Pinpoint the cell where the given text exists, returning its [X, Y] midpoint coordinate. 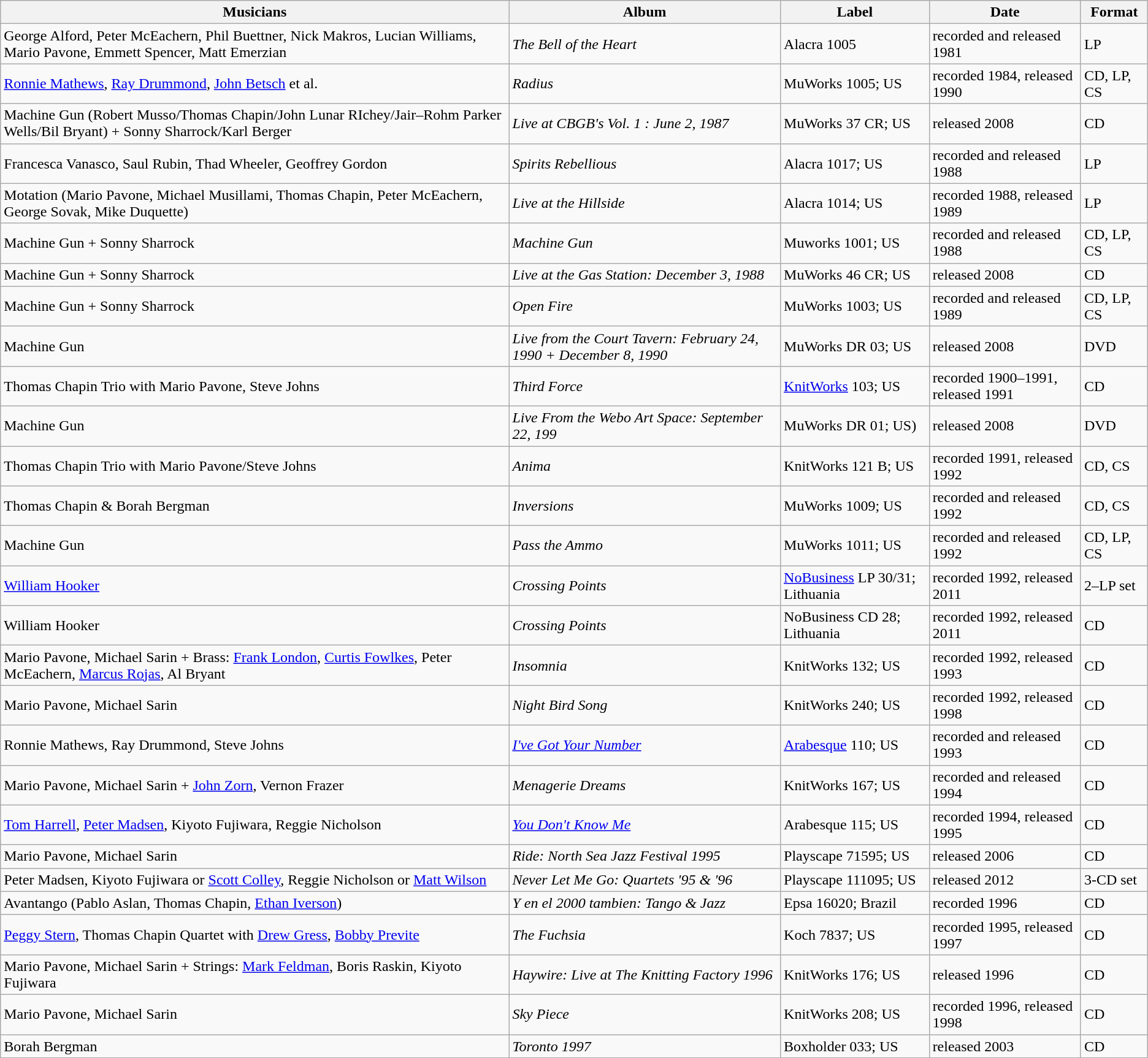
recorded 1992, released 1998 [1005, 705]
KnitWorks 132; US [855, 666]
Muworks 1001; US [855, 243]
Album [645, 12]
Open Fire [645, 306]
Inversions [645, 506]
Toronto 1997 [645, 1046]
MuWorks 37 CR; US [855, 124]
released 2003 [1005, 1046]
Playscape 111095; US [855, 880]
Date [1005, 12]
Epsa 16020; Brazil [855, 903]
MuWorks DR 03; US [855, 346]
Avantango (Pablo Aslan, Thomas Chapin, Ethan Iverson) [255, 903]
Boxholder 033; US [855, 1046]
recorded 1900–1991, released 1991 [1005, 386]
KnitWorks 103; US [855, 386]
Peggy Stern, Thomas Chapin Quartet with Drew Gress, Bobby Previte [255, 934]
MuWorks DR 01; US) [855, 425]
Francesca Vanasco, Saul Rubin, Thad Wheeler, Geoffrey Gordon [255, 163]
recorded and released 1989 [1005, 306]
Format [1114, 12]
Mario Pavone, Michael Sarin + John Zorn, Vernon Frazer [255, 785]
Thomas Chapin Trio with Mario Pavone/Steve Johns [255, 466]
released 1996 [1005, 975]
Arabesque 110; US [855, 745]
Label [855, 12]
released 2012 [1005, 880]
Spirits Rebellious [645, 163]
Menagerie Dreams [645, 785]
recorded and released 1981 [1005, 44]
KnitWorks 176; US [855, 975]
I've Got Your Number [645, 745]
recorded 1996, released 1998 [1005, 1014]
Anima [645, 466]
KnitWorks 208; US [855, 1014]
Thomas Chapin Trio with Mario Pavone, Steve Johns [255, 386]
Y en el 2000 tambien: Tango & Jazz [645, 903]
Alacra 1014; US [855, 204]
The Fuchsia [645, 934]
Insomnia [645, 666]
Machine Gun (Robert Musso/Thomas Chapin/John Lunar RIchey/Jair–Rohm Parker Wells/Bil Bryant) + Sonny Sharrock/Karl Berger [255, 124]
recorded 1995, released 1997 [1005, 934]
Ronnie Mathews, Ray Drummond, John Betsch et al. [255, 83]
MuWorks 1009; US [855, 506]
recorded 1988, released 1989 [1005, 204]
recorded and released 1994 [1005, 785]
MuWorks 1003; US [855, 306]
Alacra 1005 [855, 44]
KnitWorks 167; US [855, 785]
MuWorks 1005; US [855, 83]
Alacra 1017; US [855, 163]
recorded 1992, released 1993 [1005, 666]
Pass the Ammo [645, 546]
Live From the Webo Art Space: September 22, 199 [645, 425]
recorded 1996 [1005, 903]
Sky Piece [645, 1014]
Playscape 71595; US [855, 856]
Never Let Me Go: Quartets '95 & '96 [645, 880]
Mario Pavone, Michael Sarin + Brass: Frank London, Curtis Fowlkes, Peter McEachern, Marcus Rojas, Al Bryant [255, 666]
Arabesque 115; US [855, 825]
Radius [645, 83]
recorded and released 1993 [1005, 745]
Koch 7837; US [855, 934]
Night Bird Song [645, 705]
Live at the Gas Station: December 3, 1988 [645, 275]
Ronnie Mathews, Ray Drummond, Steve Johns [255, 745]
recorded 1984, released 1990 [1005, 83]
2–LP set [1114, 586]
Motation (Mario Pavone, Michael Musillami, Thomas Chapin, Peter McEachern, George Sovak, Mike Duquette) [255, 204]
MuWorks 1011; US [855, 546]
The Bell of the Heart [645, 44]
Ride: North Sea Jazz Festival 1995 [645, 856]
Mario Pavone, Michael Sarin + Strings: Mark Feldman, Boris Raskin, Kiyoto Fujiwara [255, 975]
3-CD set [1114, 880]
KnitWorks 240; US [855, 705]
Peter Madsen, Kiyoto Fujiwara or Scott Colley, Reggie Nicholson or Matt Wilson [255, 880]
George Alford, Peter McEachern, Phil Buettner, Nick Makros, Lucian Williams, Mario Pavone, Emmett Spencer, Matt Emerzian [255, 44]
Thomas Chapin & Borah Bergman [255, 506]
You Don't Know Me [645, 825]
Haywire: Live at The Knitting Factory 1996 [645, 975]
MuWorks 46 CR; US [855, 275]
Live from the Court Tavern: February 24, 1990 + December 8, 1990 [645, 346]
KnitWorks 121 B; US [855, 466]
Musicians [255, 12]
NoBusiness LP 30/31; Lithuania [855, 586]
NoBusiness CD 28; Lithuania [855, 625]
Live at the Hillside [645, 204]
Live at CBGB's Vol. 1 : June 2, 1987 [645, 124]
recorded 1991, released 1992 [1005, 466]
recorded 1994, released 1995 [1005, 825]
Third Force [645, 386]
released 2006 [1005, 856]
Borah Bergman [255, 1046]
Tom Harrell, Peter Madsen, Kiyoto Fujiwara, Reggie Nicholson [255, 825]
